From the cell containing the given text, extract its center point as [X, Y] coordinate. 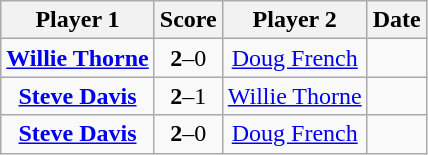
Date [396, 20]
2–1 [188, 96]
Player 2 [294, 20]
Player 1 [78, 20]
Score [188, 20]
